Capture the cell that displays the provided text and extract its [X, Y] central coordinate. 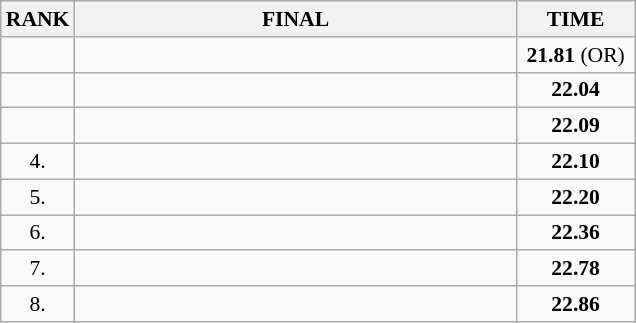
22.78 [576, 269]
FINAL [295, 19]
21.81 (OR) [576, 55]
5. [38, 197]
22.36 [576, 233]
22.09 [576, 126]
22.86 [576, 304]
8. [38, 304]
6. [38, 233]
7. [38, 269]
RANK [38, 19]
22.20 [576, 197]
4. [38, 162]
TIME [576, 19]
22.04 [576, 90]
22.10 [576, 162]
